Pinpoint the cell where the given text exists, returning its [x, y] midpoint coordinate. 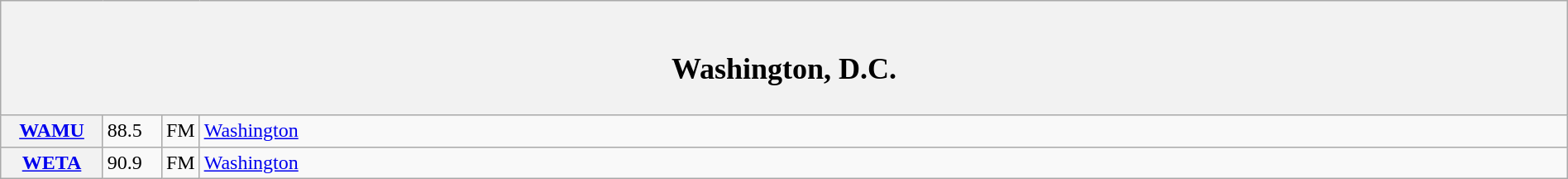
Washington, D.C. [784, 58]
WAMU [52, 131]
WETA [52, 162]
88.5 [132, 131]
90.9 [132, 162]
